Provide the (X, Y) coordinate of the cell's center where the given text is located.  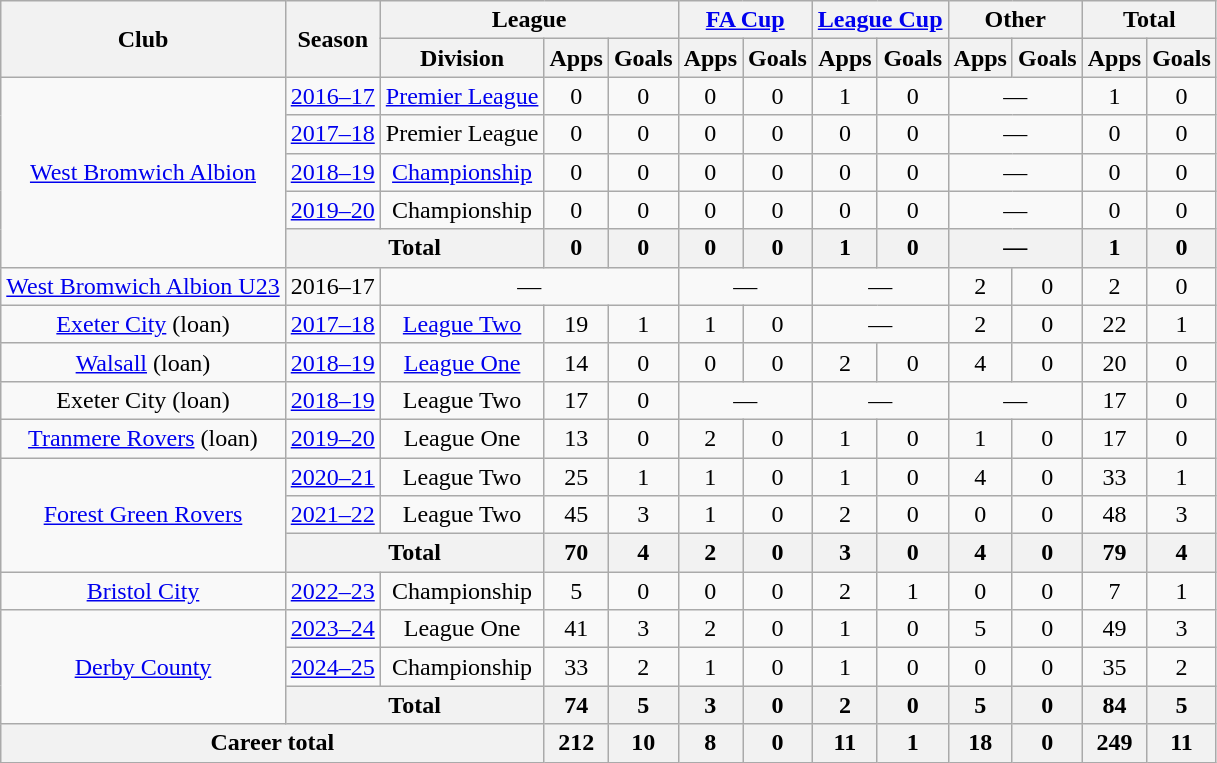
League Cup (880, 20)
2022–23 (332, 591)
25 (576, 477)
22 (1114, 324)
League (529, 20)
2023–24 (332, 629)
Club (143, 39)
8 (710, 743)
2020–21 (332, 477)
Bristol City (143, 591)
249 (1114, 743)
14 (576, 362)
20 (1114, 362)
2024–25 (332, 667)
13 (576, 438)
18 (980, 743)
49 (1114, 629)
Season (332, 39)
Other (1015, 20)
Career total (272, 743)
Division (462, 58)
FA Cup (745, 20)
45 (576, 515)
Derby County (143, 667)
212 (576, 743)
West Bromwich Albion U23 (143, 286)
48 (1114, 515)
84 (1114, 705)
2021–22 (332, 515)
Forest Green Rovers (143, 515)
79 (1114, 553)
70 (576, 553)
Tranmere Rovers (loan) (143, 438)
Walsall (loan) (143, 362)
35 (1114, 667)
7 (1114, 591)
74 (576, 705)
West Bromwich Albion (143, 172)
41 (576, 629)
10 (643, 743)
19 (576, 324)
